Return (x, y) of the center of cell containing provided text 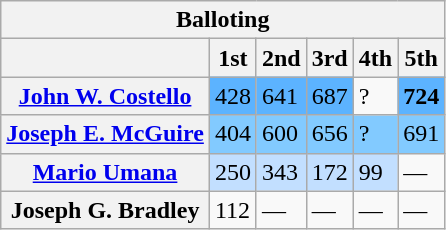
Joseph E. McGuire (106, 134)
250 (232, 172)
3rd (330, 58)
2nd (281, 58)
724 (422, 96)
4th (375, 58)
5th (422, 58)
Balloting (223, 20)
99 (375, 172)
656 (330, 134)
112 (232, 210)
691 (422, 134)
687 (330, 96)
Mario Umana (106, 172)
1st (232, 58)
172 (330, 172)
Joseph G. Bradley (106, 210)
343 (281, 172)
428 (232, 96)
404 (232, 134)
641 (281, 96)
John W. Costello (106, 96)
600 (281, 134)
